Return the (x, y) coordinate for the center point of the cell that contains the specified text.  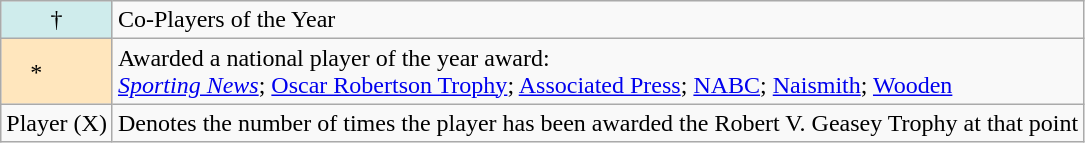
Awarded a national player of the year award: Sporting News; Oscar Robertson Trophy; Associated Press; NABC; Naismith; Wooden (598, 72)
Co-Players of the Year (598, 20)
Player (X) (57, 123)
* (57, 72)
† (57, 20)
Denotes the number of times the player has been awarded the Robert V. Geasey Trophy at that point (598, 123)
